Output the (x, y) coordinate of the center of the cell containing the given text.  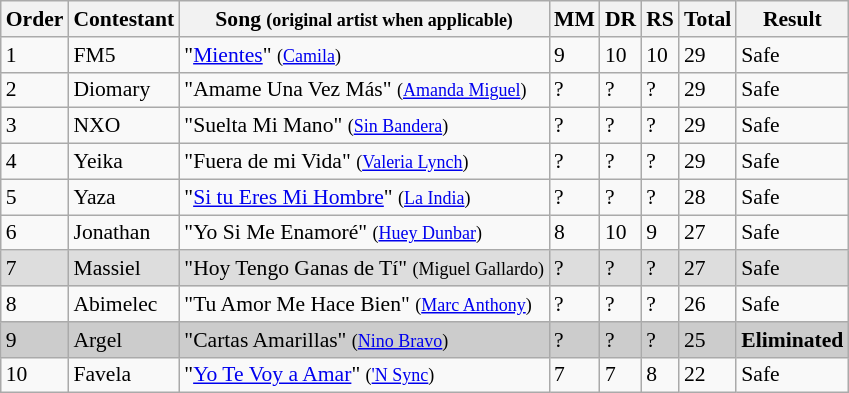
Jonathan (124, 233)
6 (35, 233)
Abimelec (124, 304)
22 (708, 375)
"Hoy Tengo Ganas de Tí" (Miguel Gallardo) (364, 269)
Eliminated (792, 340)
Argel (124, 340)
Song (original artist when applicable) (364, 19)
Result (792, 19)
"Cartas Amarillas" (Nino Bravo) (364, 340)
4 (35, 162)
RS (660, 19)
2 (35, 90)
NXO (124, 126)
"Fuera de mi Vida" (Valeria Lynch) (364, 162)
"Amame Una Vez Más" (Amanda Miguel) (364, 90)
28 (708, 197)
"Si tu Eres Mi Hombre" (La India) (364, 197)
Contestant (124, 19)
5 (35, 197)
Massiel (124, 269)
"Mientes" (Camila) (364, 55)
"Yo Si Me Enamoré" (Huey Dunbar) (364, 233)
"Yo Te Voy a Amar" ('N Sync) (364, 375)
25 (708, 340)
Yeika (124, 162)
FM5 (124, 55)
Favela (124, 375)
3 (35, 126)
26 (708, 304)
Diomary (124, 90)
"Tu Amor Me Hace Bien" (Marc Anthony) (364, 304)
Total (708, 19)
MM (574, 19)
"Suelta Mi Mano" (Sin Bandera) (364, 126)
Yaza (124, 197)
DR (620, 19)
1 (35, 55)
Order (35, 19)
